Locate the cell with the specified text and output its [x, y] center coordinate. 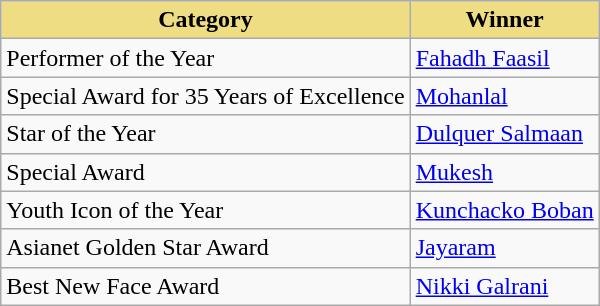
Mohanlal [504, 96]
Asianet Golden Star Award [206, 248]
Performer of the Year [206, 58]
Best New Face Award [206, 286]
Dulquer Salmaan [504, 134]
Winner [504, 20]
Category [206, 20]
Mukesh [504, 172]
Fahadh Faasil [504, 58]
Jayaram [504, 248]
Kunchacko Boban [504, 210]
Special Award [206, 172]
Nikki Galrani [504, 286]
Special Award for 35 Years of Excellence [206, 96]
Youth Icon of the Year [206, 210]
Star of the Year [206, 134]
